For the text-containing cell, return its midpoint in [X, Y] coordinate format. 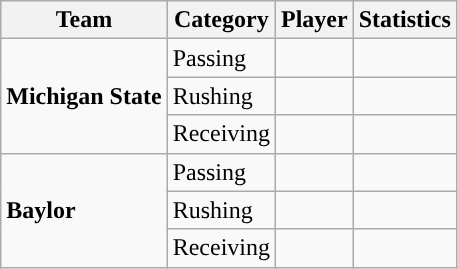
Statistics [404, 20]
Player [315, 20]
Michigan State [84, 96]
Team [84, 20]
Category [221, 20]
Baylor [84, 210]
